Identify which cell holds the provided text, then report its (x, y) central coordinate. 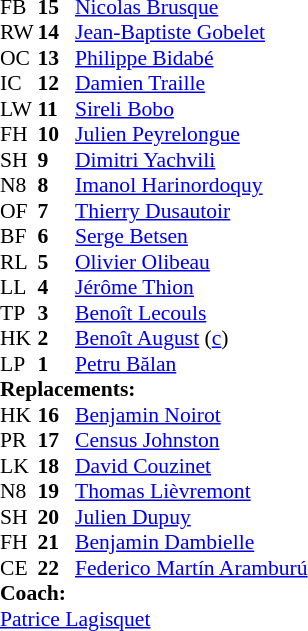
LW (19, 109)
21 (57, 543)
4 (57, 287)
8 (57, 185)
OC (19, 58)
RW (19, 33)
12 (57, 83)
Olivier Olibeau (192, 262)
11 (57, 109)
IC (19, 83)
Census Johnston (192, 441)
Thierry Dusautoir (192, 211)
Thomas Lièvremont (192, 491)
9 (57, 160)
LP (19, 364)
Benjamin Dambielle (192, 543)
Replacements: (154, 389)
7 (57, 211)
BF (19, 237)
Benjamin Noirot (192, 415)
19 (57, 491)
Julien Dupuy (192, 517)
Imanol Harinordoquy (192, 185)
Coach: (154, 593)
OF (19, 211)
1 (57, 364)
CE (19, 568)
17 (57, 441)
Jean-Baptiste Gobelet (192, 33)
20 (57, 517)
RL (19, 262)
3 (57, 313)
Federico Martín Aramburú (192, 568)
Damien Traille (192, 83)
TP (19, 313)
Benoît August (c) (192, 339)
13 (57, 58)
Dimitri Yachvili (192, 160)
LK (19, 466)
Serge Betsen (192, 237)
Jérôme Thion (192, 287)
14 (57, 33)
10 (57, 135)
Benoît Lecouls (192, 313)
5 (57, 262)
Philippe Bidabé (192, 58)
2 (57, 339)
16 (57, 415)
Sireli Bobo (192, 109)
Julien Peyrelongue (192, 135)
LL (19, 287)
David Couzinet (192, 466)
18 (57, 466)
Petru Bălan (192, 364)
PR (19, 441)
22 (57, 568)
6 (57, 237)
